Extract the [X, Y] coordinate from the center of the cell holding the provided text.  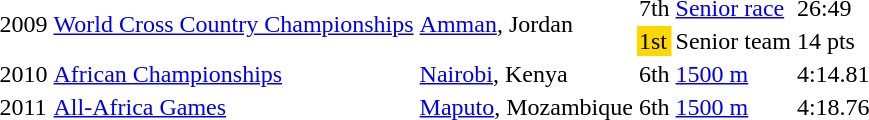
Senior team [733, 41]
Nairobi, Kenya [526, 74]
1st [654, 41]
1500 m [733, 74]
African Championships [234, 74]
6th [654, 74]
